Return [x, y] of the center of cell containing provided text 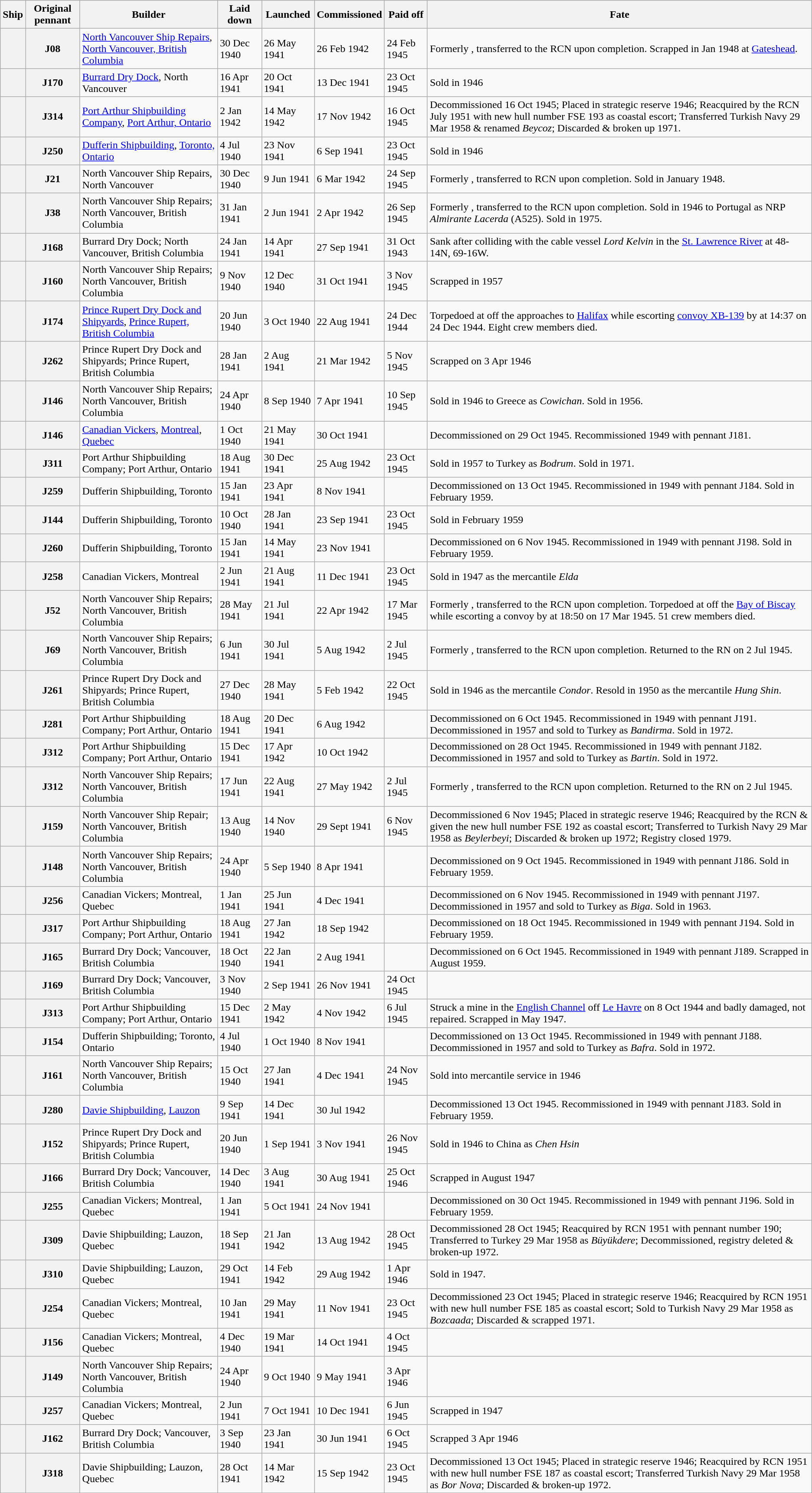
3 Apr 1946 [406, 1376]
J144 [53, 520]
Decommissioned on 6 Oct 1945. Recommissioned in 1949 with pennant J189. Scrapped in August 1959. [619, 957]
22 Jan 1941 [288, 957]
Decommissioned on 29 Oct 1945. Recommissioned 1949 with pennant J181. [619, 435]
22 Apr 1942 [350, 610]
26 Nov 1945 [406, 1144]
J162 [53, 1438]
20 Dec 1941 [288, 724]
10 Oct 1940 [239, 520]
Builder [148, 15]
21 May 1941 [288, 435]
19 Mar 1941 [288, 1342]
North Vancouver Ship Repairs, North Vancouver [148, 179]
Formerly , transferred to the RCN upon completion. Scrapped in Jan 1948 at Gateshead. [619, 49]
Scrapped on 3 Apr 1946 [619, 361]
Decommissioned on 30 Oct 1945. Recommissioned in 1949 with pennant J196. Sold in February 1959. [619, 1206]
Scrapped in August 1947 [619, 1178]
11 Nov 1941 [350, 1308]
6 Mar 1942 [350, 179]
3 Aug 1941 [288, 1178]
2 May 1942 [288, 1013]
17 Mar 1945 [406, 610]
18 Sep 1941 [239, 1240]
Paid off [406, 15]
Sank after colliding with the cable vessel Lord Kelvin in the St. Lawrence River at 48-14N, 69-16W. [619, 247]
Davie Shipbuilding, Lauzon [148, 1110]
Sold in 1946 as the mercantile Condor. Resold in 1950 as the mercantile Hung Shin. [619, 690]
14 Dec 1940 [239, 1178]
J168 [53, 247]
5 Oct 1941 [288, 1206]
10 Dec 1941 [350, 1411]
J161 [53, 1076]
J255 [53, 1206]
22 Oct 1945 [406, 690]
27 Sep 1941 [350, 247]
J159 [53, 826]
31 Oct 1943 [406, 247]
J21 [53, 179]
21 Jan 1942 [288, 1240]
25 Oct 1946 [406, 1178]
29 Oct 1941 [239, 1274]
24 Sep 1945 [406, 179]
J170 [53, 82]
Decommissioned on 13 Oct 1945. Recommissioned in 1949 with pennant J184. Sold in February 1959. [619, 492]
J262 [53, 361]
Prince Rupert Dry Dock and Shipyards, Prince Rupert, British Columbia [148, 321]
J254 [53, 1308]
Dufferin Shipbuilding, Toronto, Ontario [148, 151]
29 Aug 1942 [350, 1274]
21 Jul 1941 [288, 610]
Decommissioned on 9 Oct 1945. Recommissioned in 1949 with pennant J186. Sold in February 1959. [619, 866]
6 Jul 1945 [406, 1013]
23 Apr 1941 [288, 492]
J257 [53, 1411]
10 Jan 1941 [239, 1308]
28 Oct 1945 [406, 1240]
J156 [53, 1342]
30 Oct 1941 [350, 435]
5 Nov 1945 [406, 361]
29 May 1941 [288, 1308]
11 Dec 1941 [350, 576]
Sold in 1957 to Turkey as Bodrum. Sold in 1971. [619, 463]
Scrapped in 1947 [619, 1411]
4 Dec 1940 [239, 1342]
24 Oct 1945 [406, 986]
Laid down [239, 15]
9 Oct 1940 [288, 1376]
27 Jan 1941 [288, 1076]
18 Sep 1942 [350, 928]
24 Jan 1941 [239, 247]
27 Jan 1942 [288, 928]
26 Sep 1945 [406, 213]
20 Oct 1941 [288, 82]
3 Nov 1940 [239, 986]
14 Apr 1941 [288, 247]
J313 [53, 1013]
J166 [53, 1178]
7 Apr 1941 [350, 401]
17 Jun 1941 [239, 786]
23 Sep 1941 [350, 520]
J259 [53, 492]
4 Oct 1945 [406, 1342]
14 May 1941 [288, 548]
Decommissioned on 13 Oct 1945. Recommissioned in 1949 with pennant J188. Decommissioned in 1957 and sold to Turkey as Bafra. Sold in 1972. [619, 1042]
Fate [619, 15]
13 Dec 1941 [350, 82]
Formerly , transferred to the RCN upon completion. Sold in 1946 to Portugal as NRP Almirante Lacerda (A525). Sold in 1975. [619, 213]
J149 [53, 1376]
1 Sep 1941 [288, 1144]
13 Aug 1940 [239, 826]
18 Oct 1940 [239, 957]
J165 [53, 957]
5 Feb 1942 [350, 690]
16 Oct 1945 [406, 117]
23 Jan 1941 [288, 1438]
26 May 1941 [288, 49]
J309 [53, 1240]
Scrapped in 1957 [619, 281]
Port Arthur Shipbuilding Company, Port Arthur, Ontario [148, 117]
Sold into mercantile service in 1946 [619, 1076]
12 Dec 1940 [288, 281]
J154 [53, 1042]
30 Jul 1941 [288, 650]
Decommissioned on 18 Oct 1945. Recommissioned in 1949 with pennant J194. Sold in February 1959. [619, 928]
8 Apr 1941 [350, 866]
Struck a mine in the English Channel off Le Havre on 8 Oct 1944 and badly damaged, not repaired. Scrapped in May 1947. [619, 1013]
J169 [53, 986]
J52 [53, 610]
13 Aug 1942 [350, 1240]
14 Oct 1941 [350, 1342]
Scrapped 3 Apr 1946 [619, 1438]
Torpedoed at off the approaches to Halifax while escorting convoy XB-139 by at 14:37 on 24 Dec 1944. Eight crew members died. [619, 321]
J256 [53, 900]
Canadian Vickers, Montreal [148, 576]
4 Nov 1942 [350, 1013]
J69 [53, 650]
14 Dec 1941 [288, 1110]
Sold in 1946 to Greece as Cowichan. Sold in 1956. [619, 401]
2 Jan 1942 [239, 117]
30 Jun 1941 [350, 1438]
Sold in 1947. [619, 1274]
J280 [53, 1110]
3 Sep 1940 [239, 1438]
Sold in 1947 as the mercantile Elda [619, 576]
10 Sep 1945 [406, 401]
3 Nov 1945 [406, 281]
J38 [53, 213]
24 Nov 1945 [406, 1076]
5 Aug 1942 [350, 650]
15 Sep 1942 [350, 1473]
24 Feb 1945 [406, 49]
J250 [53, 151]
Burrard Dry Dock; North Vancouver, British Columbia [148, 247]
26 Nov 1941 [350, 986]
9 Sep 1941 [239, 1110]
J258 [53, 576]
9 May 1941 [350, 1376]
15 Oct 1940 [239, 1076]
17 Nov 1942 [350, 117]
Launched [288, 15]
J152 [53, 1144]
30 Aug 1941 [350, 1178]
J174 [53, 321]
2 Apr 1942 [350, 213]
3 Oct 1940 [288, 321]
North Vancouver Ship Repairs, North Vancouver, British Columbia [148, 49]
Decommissioned on 6 Nov 1945. Recommissioned in 1949 with pennant J197. Decommissioned in 1957 and sold to Turkey as Biga. Sold in 1963. [619, 900]
14 Mar 1942 [288, 1473]
25 Jun 1941 [288, 900]
Ship [13, 15]
J281 [53, 724]
6 Aug 1942 [350, 724]
10 Oct 1942 [350, 752]
Sold in February 1959 [619, 520]
Decommissioned on 6 Nov 1945. Recommissioned in 1949 with pennant J198. Sold in February 1959. [619, 548]
6 Jun 1945 [406, 1411]
J260 [53, 548]
21 Aug 1941 [288, 576]
6 Nov 1945 [406, 826]
27 Dec 1940 [239, 690]
14 May 1942 [288, 117]
1 Apr 1946 [406, 1274]
21 Mar 1942 [350, 361]
J311 [53, 463]
9 Nov 1940 [239, 281]
J314 [53, 117]
J261 [53, 690]
Dufferin Shipbuilding; Toronto, Ontario [148, 1042]
6 Sep 1941 [350, 151]
27 May 1942 [350, 786]
Original pennant [53, 15]
25 Aug 1942 [350, 463]
J317 [53, 928]
Decommissioned on 28 Oct 1945. Recommissioned in 1949 with pennant J182. Decommissioned in 1957 and sold to Turkey as Bartin. Sold in 1972. [619, 752]
6 Jun 1941 [239, 650]
30 Jul 1942 [350, 1110]
Commissioned [350, 15]
9 Jun 1941 [288, 179]
J318 [53, 1473]
Decommissioned on 6 Oct 1945. Recommissioned in 1949 with pennant J191. Decommissioned in 1957 and sold to Turkey as Bandirma. Sold in 1972. [619, 724]
26 Feb 1942 [350, 49]
28 Oct 1941 [239, 1473]
J148 [53, 866]
8 Sep 1940 [288, 401]
30 Dec 1941 [288, 463]
J310 [53, 1274]
31 Oct 1941 [350, 281]
Decommissioned 13 Oct 1945. Recommissioned in 1949 with pennant J183. Sold in February 1959. [619, 1110]
Burrard Dry Dock, North Vancouver [148, 82]
3 Nov 1941 [350, 1144]
6 Oct 1945 [406, 1438]
7 Oct 1941 [288, 1411]
North Vancouver Ship Repair; North Vancouver, British Columbia [148, 826]
Sold in 1946 to China as Chen Hsin [619, 1144]
Canadian Vickers, Montreal, Quebec [148, 435]
5 Sep 1940 [288, 866]
14 Nov 1940 [288, 826]
J160 [53, 281]
16 Apr 1941 [239, 82]
29 Sept 1941 [350, 826]
2 Sep 1941 [288, 986]
J08 [53, 49]
Formerly , transferred to RCN upon completion. Sold in January 1948. [619, 179]
17 Apr 1942 [288, 752]
31 Jan 1941 [239, 213]
14 Feb 1942 [288, 1274]
24 Nov 1941 [350, 1206]
24 Dec 1944 [406, 321]
